Return (X, Y) of the center of cell containing provided text 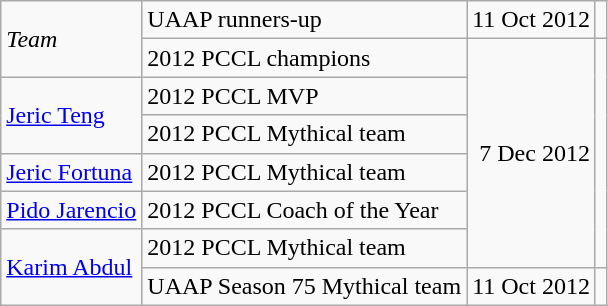
Team (72, 39)
UAAP runners-up (304, 20)
Jeric Fortuna (72, 172)
Karim Abdul (72, 267)
UAAP Season 75 Mythical team (304, 286)
2012 PCCL Coach of the Year (304, 210)
7 Dec 2012 (532, 153)
Jeric Teng (72, 115)
2012 PCCL champions (304, 58)
2012 PCCL MVP (304, 96)
Pido Jarencio (72, 210)
